Search for the cell housing the specified text and yield its [x, y] center coordinate. 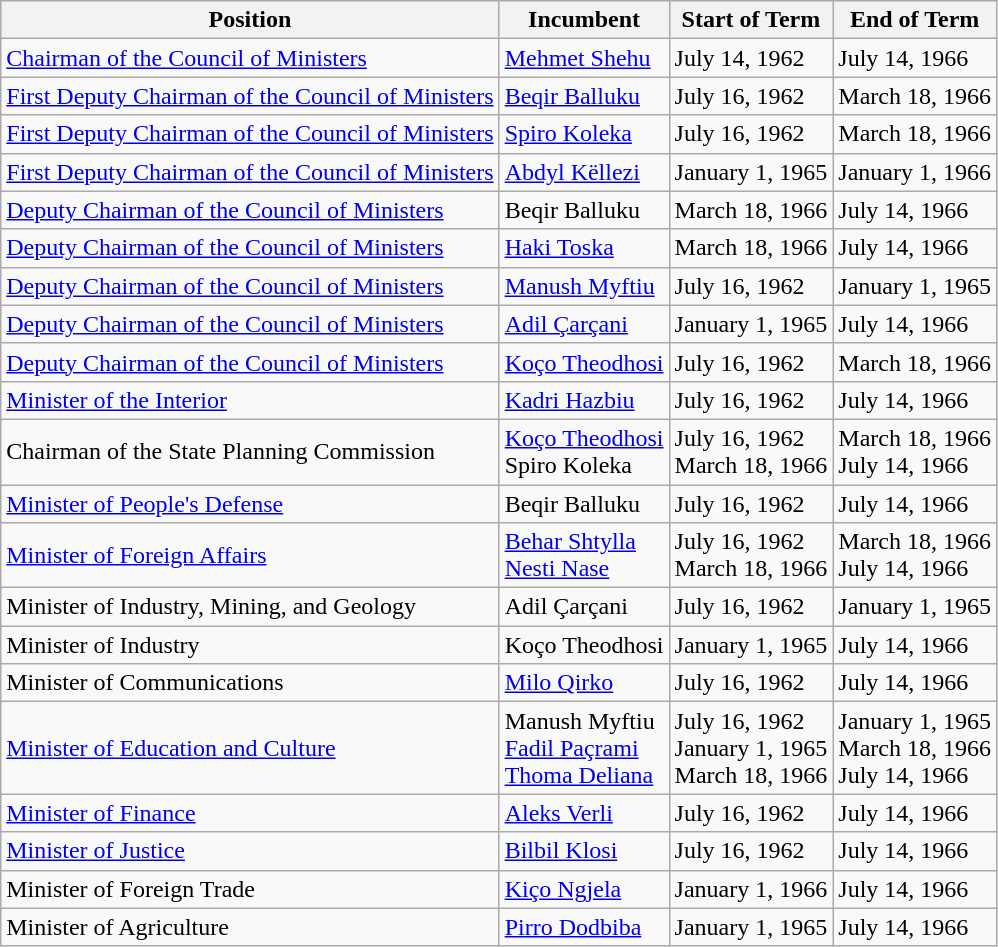
Aleks Verli [584, 813]
Haki Toska [584, 248]
Minister of People's Defense [250, 503]
Manush MyftiuFadil PaçramiThoma Deliana [584, 748]
Kadri Hazbiu [584, 400]
Start of Term [751, 20]
Minister of Industry, Mining, and Geology [250, 607]
Minister of Finance [250, 813]
Kiço Ngjela [584, 889]
Minister of Communications [250, 683]
January 1, 1965March 18, 1966July 14, 1966 [915, 748]
Bilbil Klosi [584, 851]
Position [250, 20]
Incumbent [584, 20]
Minister of Agriculture [250, 927]
Minister of the Interior [250, 400]
Chairman of the Council of Ministers [250, 58]
Mehmet Shehu [584, 58]
Koço TheodhosiSpiro Koleka [584, 452]
Minister of Industry [250, 645]
Pirro Dodbiba [584, 927]
Minister of Foreign Trade [250, 889]
Manush Myftiu [584, 286]
End of Term [915, 20]
July 16, 1962January 1, 1965March 18, 1966 [751, 748]
Chairman of the State Planning Commission [250, 452]
Spiro Koleka [584, 134]
Minister of Foreign Affairs [250, 556]
Abdyl Këllezi [584, 172]
Minister of Education and Culture [250, 748]
July 14, 1962 [751, 58]
Behar ShtyllaNesti Nase [584, 556]
Minister of Justice [250, 851]
Milo Qirko [584, 683]
